Provide the (X, Y) coordinate of the cell's center where the given text is located.  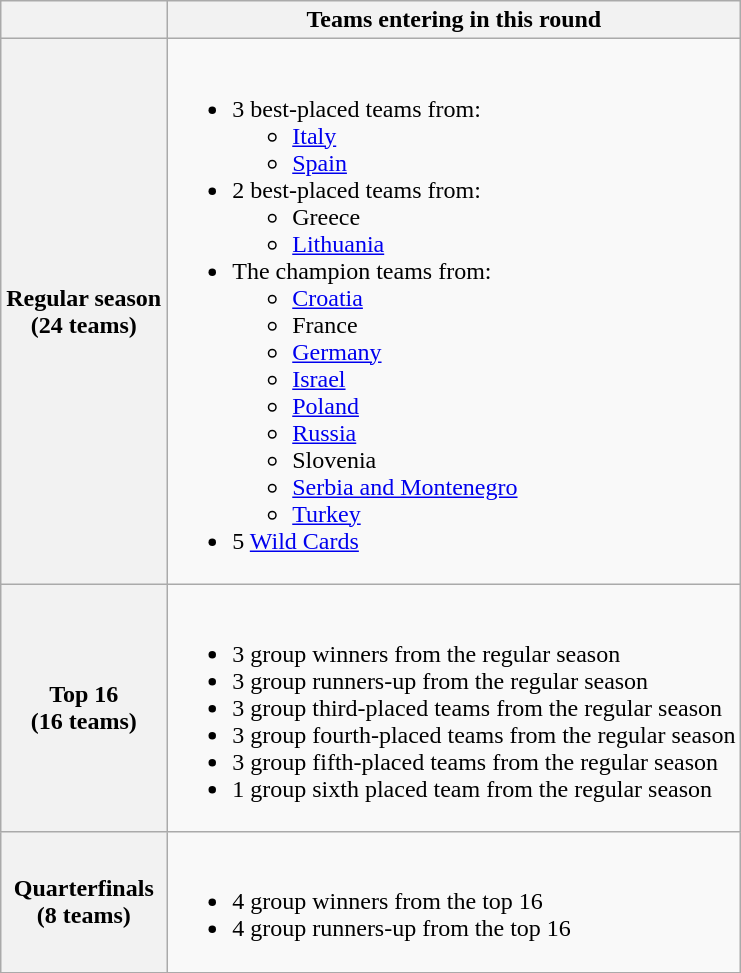
Teams entering in this round (454, 20)
4 group winners from the top 164 group runners-up from the top 16 (454, 902)
Top 16(16 teams) (84, 708)
Quarterfinals(8 teams) (84, 902)
Regular season(24 teams) (84, 312)
